Identify which cell holds the provided text, then report its (X, Y) central coordinate. 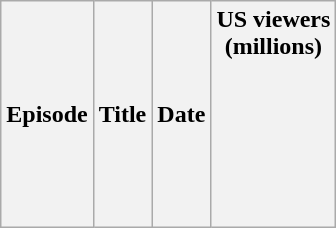
US viewers(millions) (274, 114)
Title (122, 114)
Date (182, 114)
Episode (47, 114)
